Return the [X, Y] coordinate for the center point of the cell that contains the specified text.  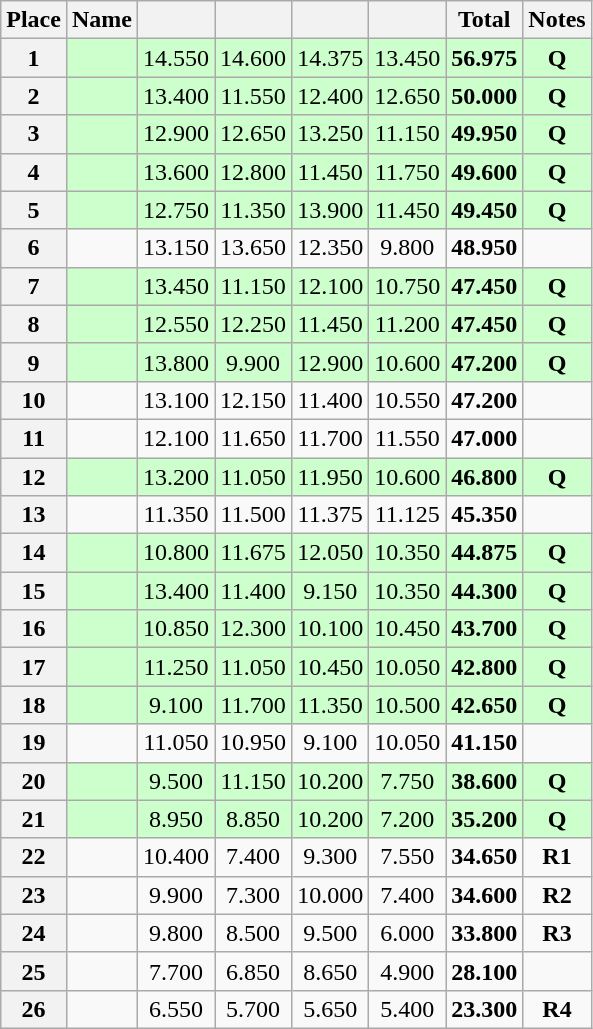
8.500 [254, 933]
Place [34, 20]
50.000 [484, 96]
9.150 [330, 591]
25 [34, 971]
11 [34, 438]
34.650 [484, 857]
13.900 [330, 210]
7.750 [408, 781]
Total [484, 20]
4 [34, 172]
18 [34, 705]
20 [34, 781]
34.600 [484, 895]
23.300 [484, 1009]
33.800 [484, 933]
45.350 [484, 515]
8.850 [254, 819]
R3 [557, 933]
38.600 [484, 781]
41.150 [484, 743]
6.000 [408, 933]
10.800 [176, 553]
2 [34, 96]
5.700 [254, 1009]
10.400 [176, 857]
15 [34, 591]
3 [34, 134]
11.250 [176, 667]
12.250 [254, 324]
10.000 [330, 895]
9 [34, 362]
43.700 [484, 629]
35.200 [484, 819]
10.550 [408, 400]
13.600 [176, 172]
14.550 [176, 58]
22 [34, 857]
10.500 [408, 705]
10.850 [176, 629]
6.550 [176, 1009]
12.350 [330, 248]
48.950 [484, 248]
12.150 [254, 400]
14.375 [330, 58]
12.050 [330, 553]
7.300 [254, 895]
7.200 [408, 819]
13.100 [176, 400]
11.950 [330, 477]
13.650 [254, 248]
5 [34, 210]
1 [34, 58]
42.800 [484, 667]
14 [34, 553]
28.100 [484, 971]
9.300 [330, 857]
5.400 [408, 1009]
10 [34, 400]
14.600 [254, 58]
11.500 [254, 515]
10.950 [254, 743]
23 [34, 895]
6.850 [254, 971]
49.600 [484, 172]
56.975 [484, 58]
10.750 [408, 286]
12.400 [330, 96]
44.300 [484, 591]
11.750 [408, 172]
5.650 [330, 1009]
49.450 [484, 210]
12.750 [176, 210]
16 [34, 629]
Notes [557, 20]
11.375 [330, 515]
11.675 [254, 553]
7.550 [408, 857]
13 [34, 515]
6 [34, 248]
24 [34, 933]
26 [34, 1009]
7 [34, 286]
12.550 [176, 324]
R1 [557, 857]
10.100 [330, 629]
47.000 [484, 438]
7.700 [176, 971]
49.950 [484, 134]
12.300 [254, 629]
Name [102, 20]
4.900 [408, 971]
21 [34, 819]
42.650 [484, 705]
R4 [557, 1009]
13.800 [176, 362]
19 [34, 743]
8 [34, 324]
13.200 [176, 477]
46.800 [484, 477]
R2 [557, 895]
13.150 [176, 248]
8.650 [330, 971]
11.125 [408, 515]
11.650 [254, 438]
13.250 [330, 134]
12 [34, 477]
44.875 [484, 553]
8.950 [176, 819]
12.800 [254, 172]
17 [34, 667]
11.200 [408, 324]
